Return the (X, Y) coordinate for the center point of the cell that contains the specified text.  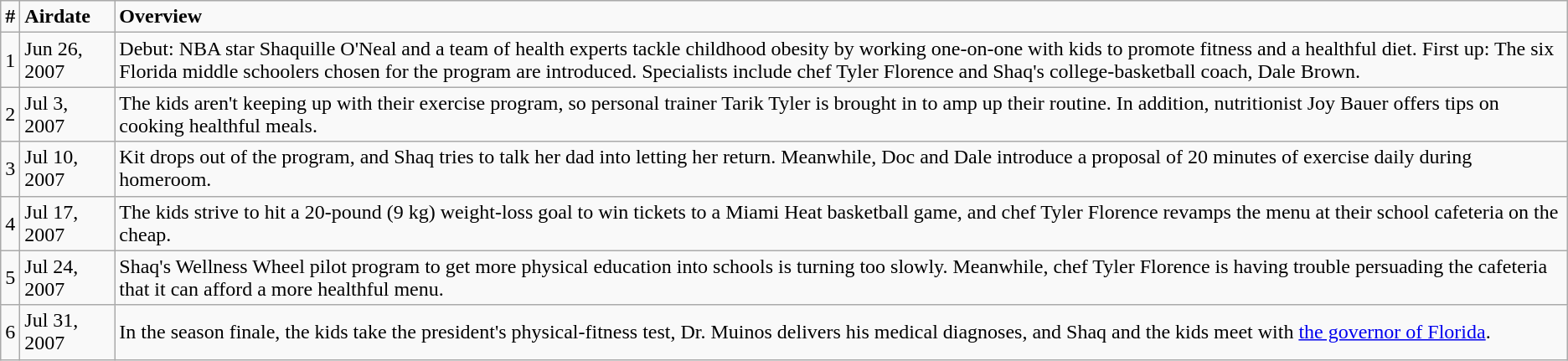
# (10, 17)
5 (10, 278)
4 (10, 223)
Jul 31, 2007 (67, 332)
Jun 26, 2007 (67, 60)
1 (10, 60)
3 (10, 169)
Airdate (67, 17)
Jul 3, 2007 (67, 114)
Jul 24, 2007 (67, 278)
Jul 17, 2007 (67, 223)
2 (10, 114)
Jul 10, 2007 (67, 169)
Overview (841, 17)
6 (10, 332)
